Provide the (x, y) coordinate of the cell's center where the given text is located.  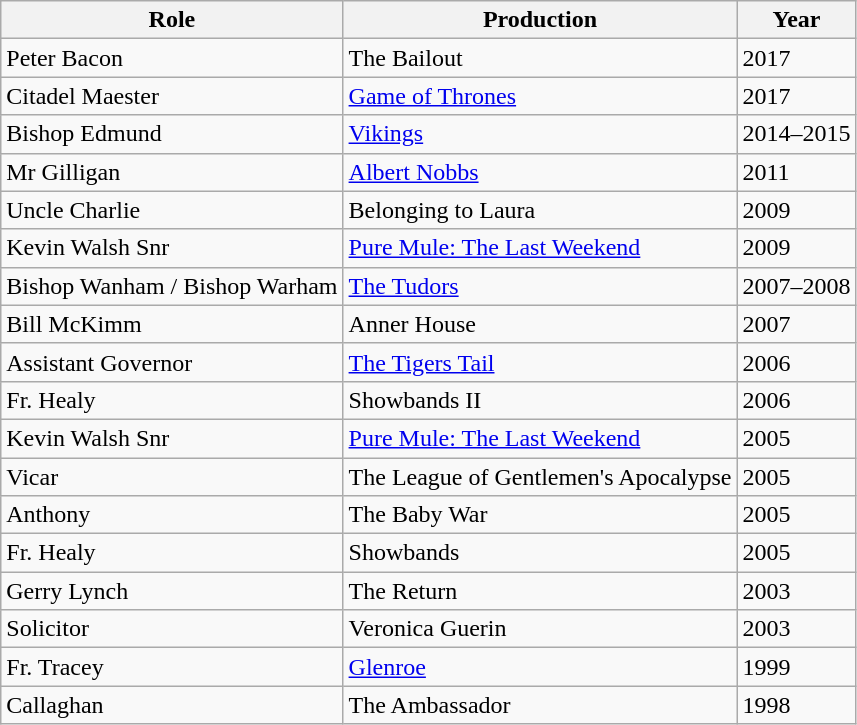
The Baby War (540, 515)
The Bailout (540, 58)
Belonging to Laura (540, 210)
Albert Nobbs (540, 172)
Solicitor (172, 629)
Showbands (540, 553)
Year (796, 20)
Assistant Governor (172, 362)
Bill McKimm (172, 324)
Vikings (540, 134)
Veronica Guerin (540, 629)
Citadel Maester (172, 96)
Production (540, 20)
The League of Gentlemen's Apocalypse (540, 477)
Vicar (172, 477)
Role (172, 20)
1998 (796, 705)
2007–2008 (796, 286)
Mr Gilligan (172, 172)
Bishop Edmund (172, 134)
Callaghan (172, 705)
The Ambassador (540, 705)
Bishop Wanham / Bishop Warham (172, 286)
2007 (796, 324)
The Tudors (540, 286)
Anner House (540, 324)
2014–2015 (796, 134)
The Return (540, 591)
Fr. Tracey (172, 667)
Gerry Lynch (172, 591)
The Tigers Tail (540, 362)
Uncle Charlie (172, 210)
Showbands II (540, 400)
2011 (796, 172)
1999 (796, 667)
Glenroe (540, 667)
Anthony (172, 515)
Peter Bacon (172, 58)
Game of Thrones (540, 96)
